Detect which cell encompasses the target text, then output its (x, y) center coordinate. 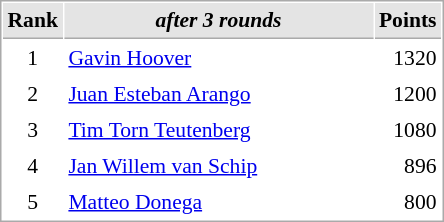
4 (32, 165)
1 (32, 57)
896 (408, 165)
after 3 rounds (218, 21)
Jan Willem van Schip (218, 165)
1200 (408, 93)
Points (408, 21)
800 (408, 201)
1320 (408, 57)
Matteo Donega (218, 201)
2 (32, 93)
3 (32, 129)
Gavin Hoover (218, 57)
Tim Torn Teutenberg (218, 129)
Rank (32, 21)
1080 (408, 129)
5 (32, 201)
Juan Esteban Arango (218, 93)
